Capture the cell that displays the provided text and extract its [x, y] central coordinate. 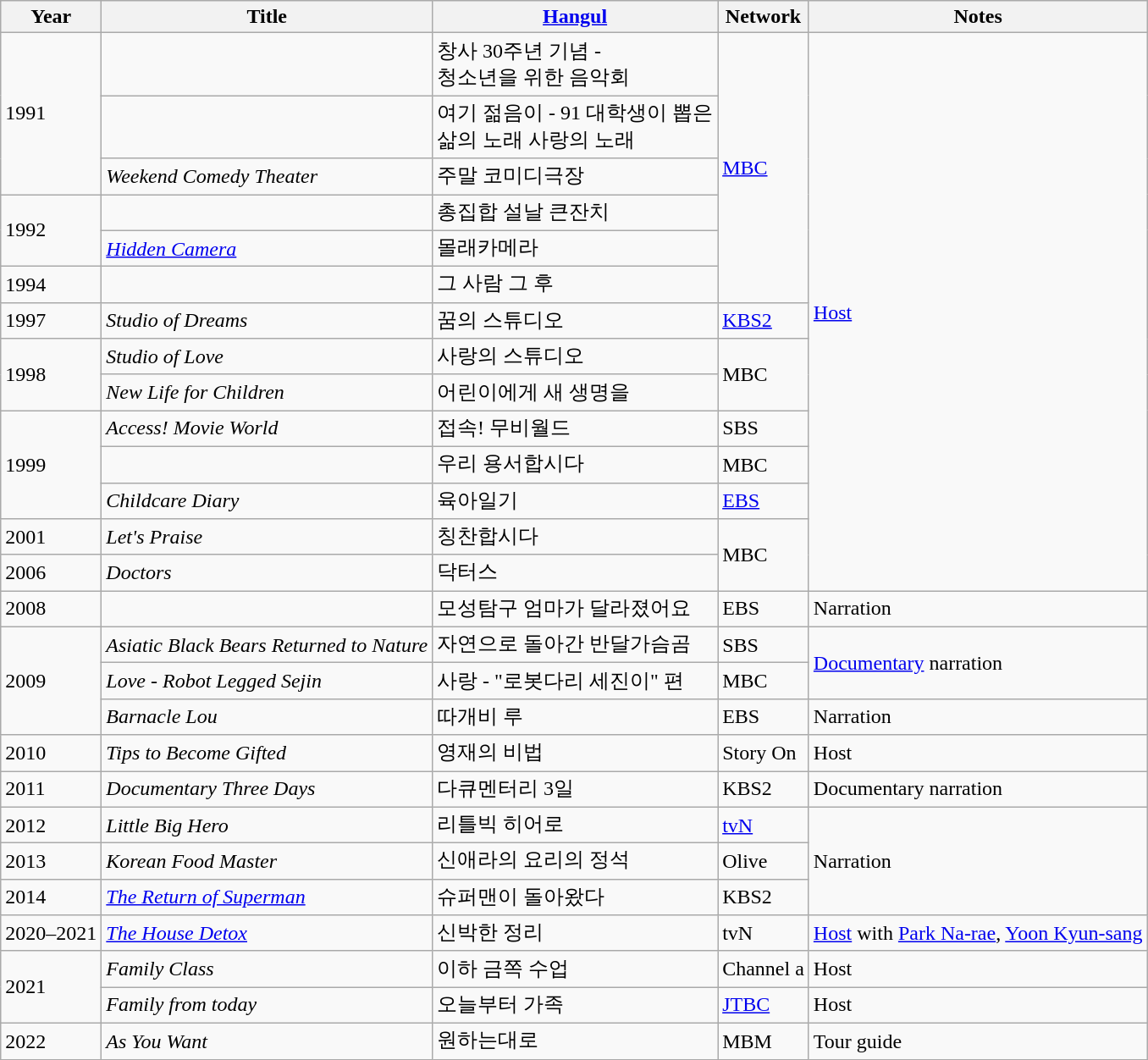
2006 [51, 572]
2008 [51, 610]
오늘부터 가족 [576, 1006]
닥터스 [576, 572]
Doctors [268, 572]
Love - Robot Legged Sejin [268, 681]
자연으로 돌아간 반달가슴곰 [576, 645]
Olive [764, 862]
그 사람 그 후 [576, 284]
Network [764, 17]
Barnacle Lou [268, 716]
모성탐구 엄마가 달라졌어요 [576, 610]
1992 [51, 230]
2022 [51, 1041]
1994 [51, 284]
2011 [51, 789]
Story On [764, 754]
Hangul [576, 17]
2012 [51, 825]
Tips to Become Gifted [268, 754]
Little Big Hero [268, 825]
Studio of Dreams [268, 320]
2010 [51, 754]
접속! 무비월드 [576, 428]
다큐멘터리 3일 [576, 789]
Year [51, 17]
어린이에게 새 생명을 [576, 393]
신박한 정리 [576, 933]
칭찬합시다 [576, 537]
Tour guide [978, 1041]
JTBC [764, 1006]
2001 [51, 537]
원하는대로 [576, 1041]
Documentary Three Days [268, 789]
우리 용서합시다 [576, 464]
Let's Praise [268, 537]
리틀빅 히어로 [576, 825]
몰래카메라 [576, 249]
New Life for Children [268, 393]
Access! Movie World [268, 428]
2021 [51, 987]
Title [268, 17]
As You Want [268, 1041]
신애라의 요리의 정석 [576, 862]
2014 [51, 897]
사랑 - "로봇다리 세진이" 편 [576, 681]
사랑의 스튜디오 [576, 357]
여기 젊음이 - 91 대학생이 뽑은 삶의 노래 사랑의 노래 [576, 127]
2020–2021 [51, 933]
Notes [978, 17]
꿈의 스튜디오 [576, 320]
총집합 설날 큰잔치 [576, 213]
1999 [51, 465]
이하 금쪽 수업 [576, 969]
슈퍼맨이 돌아왔다 [576, 897]
Channel a [764, 969]
Childcare Diary [268, 501]
2009 [51, 681]
따개비 루 [576, 716]
1998 [51, 374]
1997 [51, 320]
The Return of Superman [268, 897]
주말 코미디극장 [576, 176]
The House Detox [268, 933]
영재의 비법 [576, 754]
Host with Park Na-rae, Yoon Kyun-sang [978, 933]
Family from today [268, 1006]
1991 [51, 113]
2013 [51, 862]
창사 30주년 기념 - 청소년을 위한 음악회 [576, 64]
Hidden Camera [268, 249]
Asiatic Black Bears Returned to Nature [268, 645]
MBM [764, 1041]
Family Class [268, 969]
육아일기 [576, 501]
Studio of Love [268, 357]
Weekend Comedy Theater [268, 176]
Korean Food Master [268, 862]
